Return [X, Y] of the center of cell containing provided text 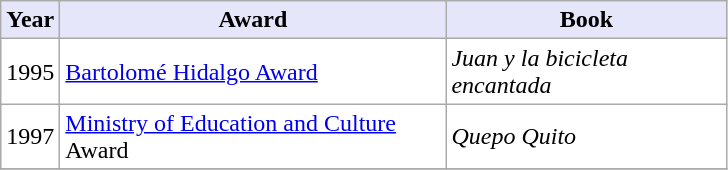
Bartolomé Hidalgo Award [253, 72]
Year [30, 20]
Quepo Quito [586, 136]
Award [253, 20]
1997 [30, 136]
Juan y la bicicleta encantada [586, 72]
1995 [30, 72]
Book [586, 20]
Ministry of Education and Culture Award [253, 136]
